Return [x, y] of the center of cell containing provided text 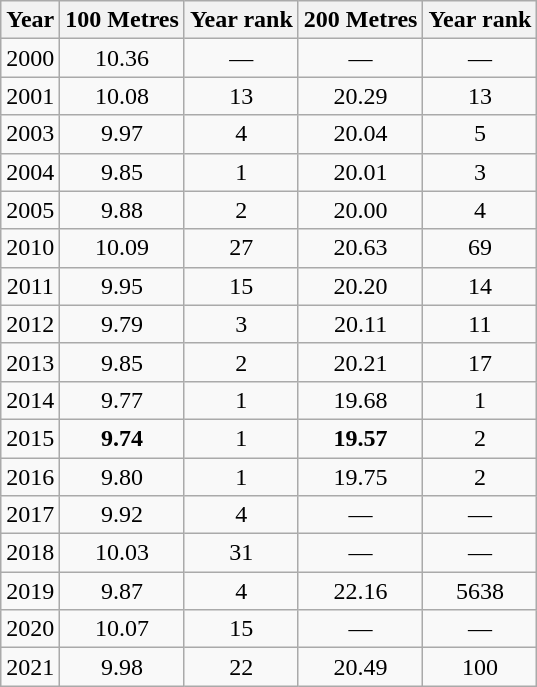
22 [241, 667]
2005 [30, 210]
20.20 [360, 286]
10.08 [122, 96]
9.92 [122, 515]
2010 [30, 248]
17 [480, 362]
19.57 [360, 438]
9.97 [122, 134]
19.68 [360, 400]
2003 [30, 134]
2017 [30, 515]
31 [241, 553]
20.00 [360, 210]
10.36 [122, 58]
100 [480, 667]
2013 [30, 362]
5 [480, 134]
9.80 [122, 477]
22.16 [360, 591]
27 [241, 248]
2011 [30, 286]
2000 [30, 58]
20.11 [360, 324]
9.87 [122, 591]
2004 [30, 172]
20.21 [360, 362]
2016 [30, 477]
10.07 [122, 629]
20.49 [360, 667]
5638 [480, 591]
100 Metres [122, 20]
2012 [30, 324]
9.98 [122, 667]
9.95 [122, 286]
2014 [30, 400]
2015 [30, 438]
20.04 [360, 134]
200 Metres [360, 20]
9.77 [122, 400]
20.63 [360, 248]
69 [480, 248]
19.75 [360, 477]
2019 [30, 591]
20.01 [360, 172]
10.03 [122, 553]
9.88 [122, 210]
2021 [30, 667]
Year [30, 20]
14 [480, 286]
11 [480, 324]
2001 [30, 96]
9.74 [122, 438]
2020 [30, 629]
10.09 [122, 248]
9.79 [122, 324]
20.29 [360, 96]
2018 [30, 553]
